Return [X, Y] of the center of cell containing provided text 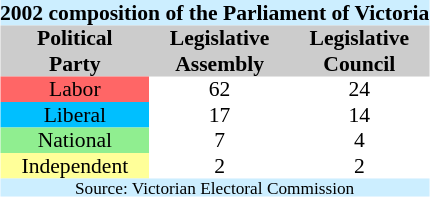
Source: Victorian Electoral Commission [214, 187]
2002 composition of the Parliament of Victoria [214, 13]
14 [359, 115]
LegislativeCouncil [359, 50]
LegislativeAssembly [220, 50]
Labor [75, 89]
PoliticalParty [75, 50]
17 [220, 115]
Liberal [75, 115]
24 [359, 89]
7 [220, 140]
Independent [75, 166]
4 [359, 140]
62 [220, 89]
National [75, 140]
